For the text-containing cell, return its midpoint in (X, Y) coordinate format. 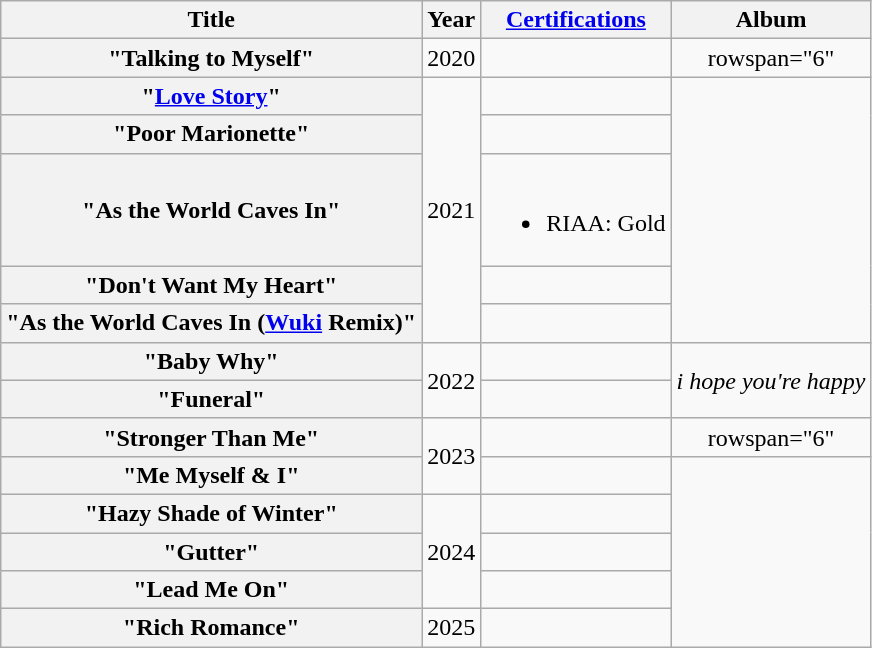
2023 (452, 456)
"Hazy Shade of Winter" (212, 513)
RIAA: Gold (576, 210)
2021 (452, 210)
"Rich Romance" (212, 628)
2020 (452, 58)
"Me Myself & I" (212, 475)
"Talking to Myself" (212, 58)
"As the World Caves In" (212, 210)
"Poor Marionette" (212, 134)
"Gutter" (212, 551)
2025 (452, 628)
"As the World Caves In (Wuki Remix)" (212, 323)
2022 (452, 380)
Title (212, 20)
"Love Story" (212, 96)
"Funeral" (212, 399)
"Stronger Than Me" (212, 437)
Year (452, 20)
Certifications (576, 20)
"Lead Me On" (212, 590)
2024 (452, 551)
i hope you're happy (771, 380)
"Don't Want My Heart" (212, 285)
Album (771, 20)
"Baby Why" (212, 361)
